From the cell containing the given text, extract its center point as (X, Y) coordinate. 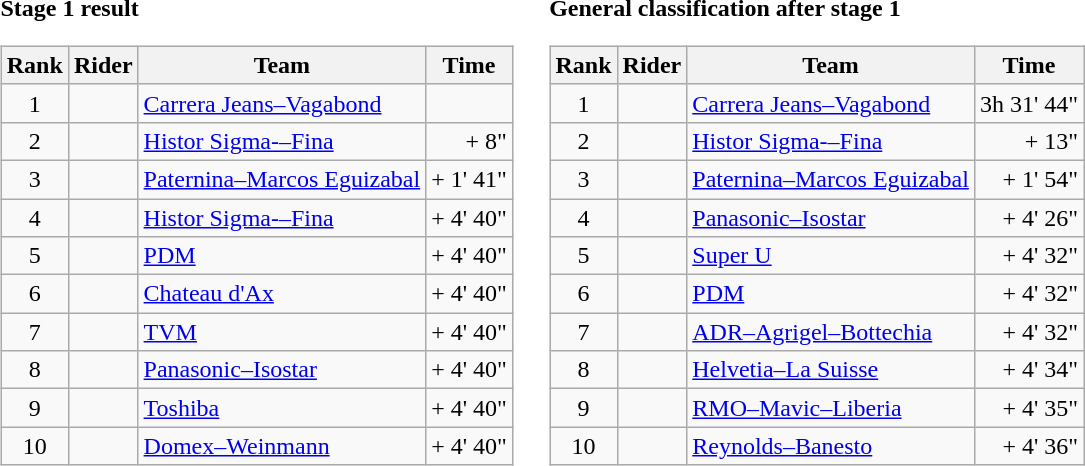
Reynolds–Banesto (831, 446)
+ 4' 26" (1028, 217)
Toshiba (282, 408)
+ 1' 54" (1028, 179)
Domex–Weinmann (282, 446)
3h 31' 44" (1028, 103)
Helvetia–La Suisse (831, 370)
+ 4' 36" (1028, 446)
Chateau d'Ax (282, 294)
+ 4' 34" (1028, 370)
+ 4' 35" (1028, 408)
TVM (282, 332)
+ 8" (470, 141)
RMO–Mavic–Liberia (831, 408)
Super U (831, 256)
+ 1' 41" (470, 179)
+ 13" (1028, 141)
ADR–Agrigel–Bottechia (831, 332)
